Determine the [X, Y] coordinate at the center of the cell enclosing the given text.  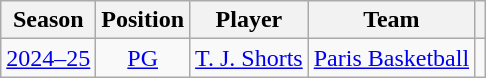
T. J. Shorts [250, 58]
PG [143, 58]
Season [48, 20]
2024–25 [48, 58]
Team [391, 20]
Position [143, 20]
Paris Basketball [391, 58]
Player [250, 20]
